Search for the cell housing the specified text and yield its (X, Y) center coordinate. 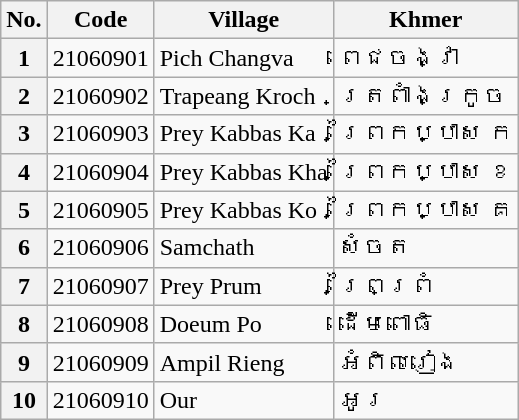
21060907 (100, 286)
អំពិលរៀង (426, 362)
Khmer (426, 20)
ព្រៃកប្បាស ខ (426, 172)
ត្រពាំងក្រូច (426, 96)
សំចត (426, 248)
9 (24, 362)
Trapeang Kroch (244, 96)
Doeum Po (244, 324)
21060901 (100, 58)
1 (24, 58)
21060906 (100, 248)
21060902 (100, 96)
Prey Kabbas Ka (244, 134)
អូរ (426, 400)
Pich Changva (244, 58)
21060908 (100, 324)
21060910 (100, 400)
21060903 (100, 134)
Samchath (244, 248)
4 (24, 172)
10 (24, 400)
No. (24, 20)
21060909 (100, 362)
ព្រៃកប្បាស ក (426, 134)
Code (100, 20)
6 (24, 248)
Prey Prum (244, 286)
Village (244, 20)
7 (24, 286)
Ampil Rieng (244, 362)
Prey Kabbas Kha (244, 172)
ព្រៃព្រំ (426, 286)
3 (24, 134)
Prey Kabbas Ko (244, 210)
21060904 (100, 172)
Our (244, 400)
8 (24, 324)
ដើមពោធិ (426, 324)
5 (24, 210)
21060905 (100, 210)
ព្រៃកប្បាស គ (426, 210)
2 (24, 96)
ពេជចង្វា (426, 58)
